For the text-containing cell, return its midpoint in [X, Y] coordinate format. 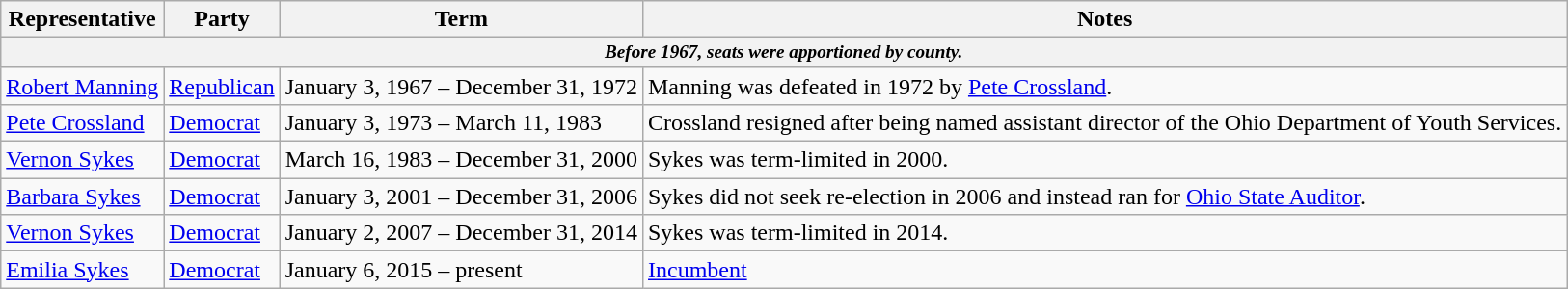
January 3, 1973 – March 11, 1983 [461, 123]
Sykes did not seek re-election in 2006 and instead ran for Ohio State Auditor. [1104, 197]
Before 1967, seats were apportioned by county. [784, 53]
Notes [1104, 19]
Crossland resigned after being named assistant director of the Ohio Department of Youth Services. [1104, 123]
January 6, 2015 – present [461, 270]
Republican [222, 86]
Representative [83, 19]
Party [222, 19]
Emilia Sykes [83, 270]
March 16, 1983 – December 31, 2000 [461, 160]
Manning was defeated in 1972 by Pete Crossland. [1104, 86]
January 3, 1967 – December 31, 1972 [461, 86]
Pete Crossland [83, 123]
Incumbent [1104, 270]
January 3, 2001 – December 31, 2006 [461, 197]
Barbara Sykes [83, 197]
Term [461, 19]
Sykes was term-limited in 2014. [1104, 233]
January 2, 2007 – December 31, 2014 [461, 233]
Robert Manning [83, 86]
Sykes was term-limited in 2000. [1104, 160]
